Scan for the cell matching the given text and deliver its (x, y) coordinate at center. 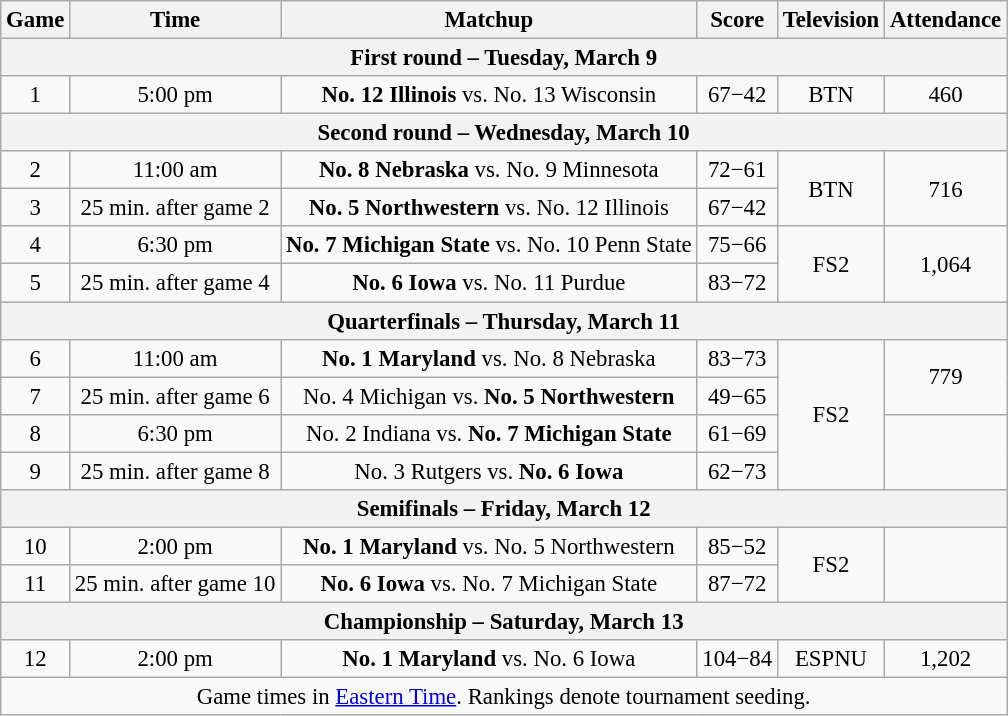
No. 6 Iowa vs. No. 11 Purdue (489, 283)
No. 1 Maryland vs. No. 6 Iowa (489, 659)
25 min. after game 6 (176, 396)
12 (36, 659)
62−73 (737, 471)
8 (36, 433)
First round – Tuesday, March 9 (504, 58)
5:00 pm (176, 95)
7 (36, 396)
No. 8 Nebraska vs. No. 9 Minnesota (489, 170)
Championship – Saturday, March 13 (504, 621)
No. 4 Michigan vs. No. 5 Northwestern (489, 396)
6 (36, 358)
83−73 (737, 358)
1,202 (946, 659)
716 (946, 188)
Game (36, 20)
4 (36, 245)
460 (946, 95)
Time (176, 20)
25 min. after game 4 (176, 283)
Semifinals – Friday, March 12 (504, 509)
25 min. after game 2 (176, 208)
No. 1 Maryland vs. No. 8 Nebraska (489, 358)
10 (36, 546)
104−84 (737, 659)
85−52 (737, 546)
No. 1 Maryland vs. No. 5 Northwestern (489, 546)
No. 2 Indiana vs. No. 7 Michigan State (489, 433)
49−65 (737, 396)
Quarterfinals – Thursday, March 11 (504, 321)
No. 3 Rutgers vs. No. 6 Iowa (489, 471)
No. 6 Iowa vs. No. 7 Michigan State (489, 584)
72−61 (737, 170)
3 (36, 208)
9 (36, 471)
2 (36, 170)
Attendance (946, 20)
Game times in Eastern Time. Rankings denote tournament seeding. (504, 697)
Matchup (489, 20)
5 (36, 283)
Television (830, 20)
No. 7 Michigan State vs. No. 10 Penn State (489, 245)
1 (36, 95)
11 (36, 584)
83−72 (737, 283)
75−66 (737, 245)
No. 12 Illinois vs. No. 13 Wisconsin (489, 95)
1,064 (946, 264)
779 (946, 376)
61−69 (737, 433)
25 min. after game 8 (176, 471)
No. 5 Northwestern vs. No. 12 Illinois (489, 208)
ESPNU (830, 659)
25 min. after game 10 (176, 584)
87−72 (737, 584)
Score (737, 20)
Second round – Wednesday, March 10 (504, 133)
